Scan for the cell matching the given text and deliver its [X, Y] coordinate at center. 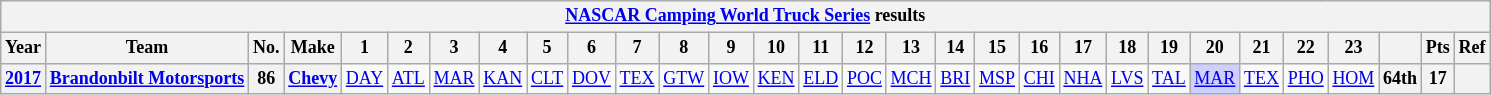
4 [503, 48]
TAL [1169, 78]
MSP [998, 78]
Pts [1438, 48]
21 [1262, 48]
2 [409, 48]
Make [313, 48]
3 [454, 48]
LVS [1128, 78]
14 [956, 48]
GTW [684, 78]
64th [1400, 78]
IOW [732, 78]
BRI [956, 78]
9 [732, 48]
10 [776, 48]
No. [266, 48]
Brandonbilt Motorsports [146, 78]
NASCAR Camping World Truck Series results [746, 16]
NHA [1083, 78]
16 [1039, 48]
11 [821, 48]
ATL [409, 78]
Ref [1472, 48]
Chevy [313, 78]
8 [684, 48]
12 [865, 48]
POC [865, 78]
20 [1215, 48]
MCH [911, 78]
6 [592, 48]
CHI [1039, 78]
5 [548, 48]
18 [1128, 48]
CLT [548, 78]
PHO [1306, 78]
13 [911, 48]
2017 [24, 78]
23 [1354, 48]
Team [146, 48]
7 [637, 48]
HOM [1354, 78]
Year [24, 48]
DAY [364, 78]
22 [1306, 48]
KEN [776, 78]
86 [266, 78]
KAN [503, 78]
DOV [592, 78]
ELD [821, 78]
1 [364, 48]
19 [1169, 48]
15 [998, 48]
